Pinpoint the cell where the given text exists, returning its (X, Y) midpoint coordinate. 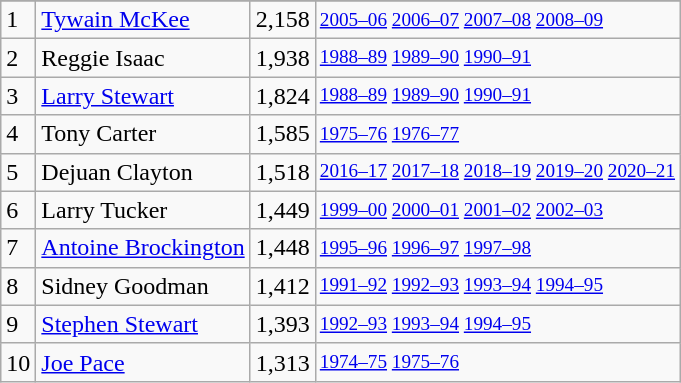
1975–76 1976–77 (497, 134)
1,449 (282, 210)
1 (18, 20)
Dejuan Clayton (143, 172)
8 (18, 286)
6 (18, 210)
1,313 (282, 362)
Sidney Goodman (143, 286)
9 (18, 324)
5 (18, 172)
Joe Pace (143, 362)
2005–06 2006–07 2007–08 2008–09 (497, 20)
1,938 (282, 58)
1,518 (282, 172)
1,412 (282, 286)
1,448 (282, 248)
10 (18, 362)
Reggie Isaac (143, 58)
1995–96 1996–97 1997–98 (497, 248)
7 (18, 248)
Stephen Stewart (143, 324)
Antoine Brockington (143, 248)
1999–00 2000–01 2001–02 2002–03 (497, 210)
1,824 (282, 96)
1,585 (282, 134)
2,158 (282, 20)
3 (18, 96)
Tony Carter (143, 134)
4 (18, 134)
1991–92 1992–93 1993–94 1994–95 (497, 286)
1992–93 1993–94 1994–95 (497, 324)
Larry Stewart (143, 96)
Tywain McKee (143, 20)
2 (18, 58)
1974–75 1975–76 (497, 362)
2016–17 2017–18 2018–19 2019–20 2020–21 (497, 172)
1,393 (282, 324)
Larry Tucker (143, 210)
